Capture the cell that displays the provided text and extract its [X, Y] central coordinate. 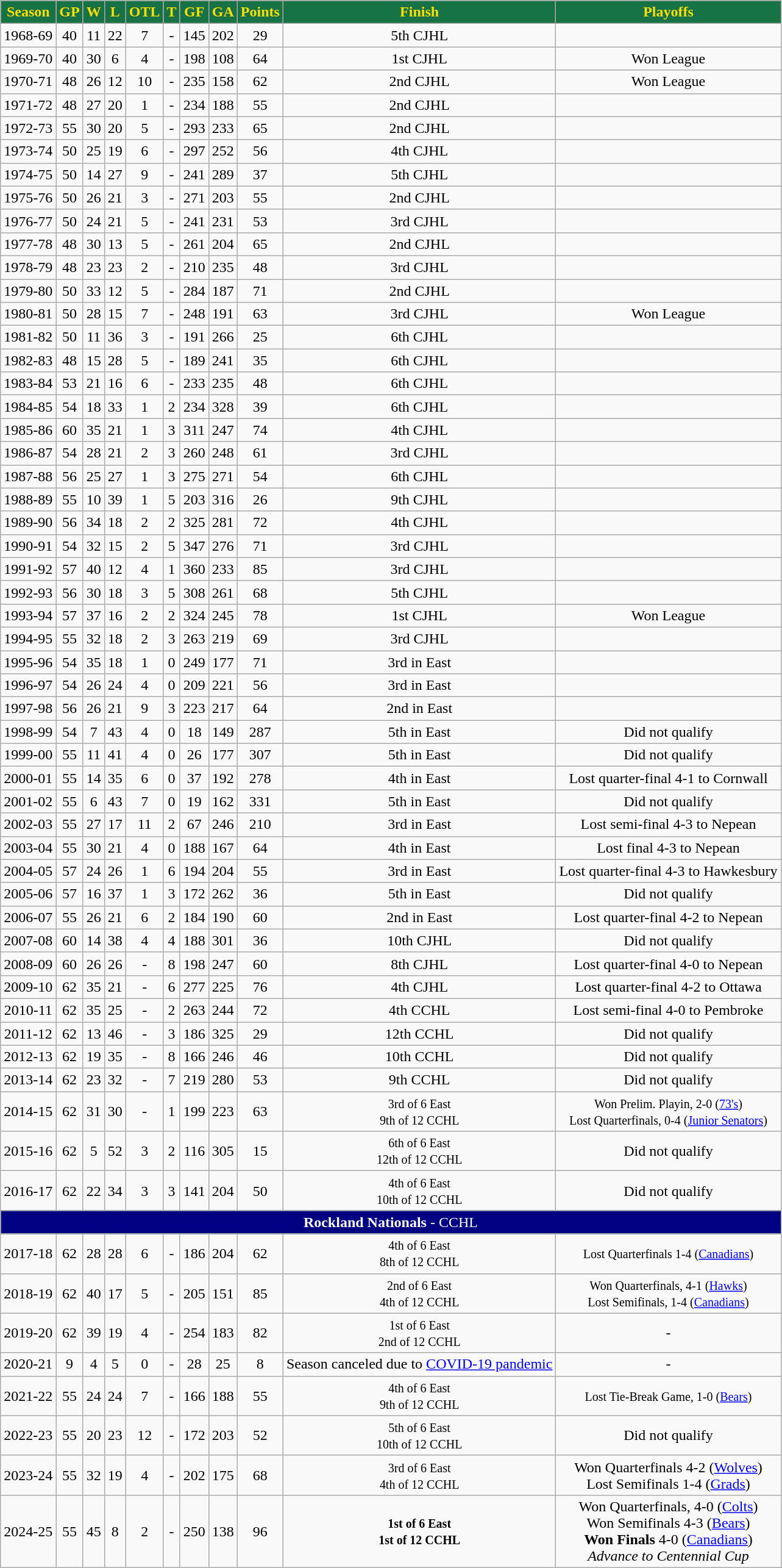
Lost final 4-3 to Nepean [668, 848]
2000-01 [28, 778]
OTL [144, 12]
2002-03 [28, 825]
190 [223, 917]
1971-72 [28, 105]
217 [223, 709]
2nd of 6 East4th of 12 CCHL [419, 1293]
2010-11 [28, 1010]
1969-70 [28, 59]
1978-79 [28, 267]
12th CCHL [419, 1034]
3rd of 6 East9th of 12 CCHL [419, 1111]
189 [194, 360]
199 [194, 1111]
209 [194, 686]
Lost quarter-final 4-0 to Nepean [668, 964]
1973-74 [28, 151]
1980-81 [28, 314]
2001-02 [28, 801]
T [172, 12]
149 [223, 732]
1992-93 [28, 592]
2015-16 [28, 1151]
Season canceled due to COVID-19 pandemic [419, 1364]
1998-99 [28, 732]
1979-80 [28, 291]
293 [194, 128]
1997-98 [28, 709]
260 [194, 453]
Won Quarterfinals 4-2 (Wolves)Lost Semifinals 1-4 (Grads) [668, 1475]
278 [260, 778]
1974-75 [28, 174]
82 [260, 1333]
305 [223, 1151]
61 [260, 453]
67 [194, 825]
360 [194, 569]
Won Quarterfinals, 4-1 (Hawks)Lost Semifinals, 1-4 (Canadians) [668, 1293]
1st of 6 East1st of 12 CCHL [419, 1531]
1977-78 [28, 244]
324 [194, 615]
2018-19 [28, 1293]
2021-22 [28, 1395]
Won Quarterfinals, 4-0 (Colts)Won Semifinals 4-3 (Bears)Won Finals 4-0 (Canadians)Advance to Centennial Cup [668, 1531]
1970-71 [28, 82]
311 [194, 430]
2012-13 [28, 1057]
1993-94 [28, 615]
262 [223, 894]
158 [223, 82]
45 [94, 1531]
308 [194, 592]
183 [223, 1333]
4th of 6 East9th of 12 CCHL [419, 1395]
277 [194, 987]
2009-10 [28, 987]
4th of 6 East8th of 12 CCHL [419, 1254]
141 [194, 1190]
GP [69, 12]
9th CCHL [419, 1080]
Lost quarter-final 4-2 to Ottawa [668, 987]
3rd of 6 East4th of 12 CCHL [419, 1475]
1984-85 [28, 407]
1994-95 [28, 639]
10th CJHL [419, 940]
266 [223, 337]
175 [223, 1475]
2007-08 [28, 940]
275 [194, 476]
287 [260, 732]
116 [194, 1151]
6th of 6 East12th of 12 CCHL [419, 1151]
2019-20 [28, 1333]
1987-88 [28, 476]
10th CCHL [419, 1057]
2020-21 [28, 1364]
221 [223, 686]
1985-86 [28, 430]
225 [223, 987]
8th CJHL [419, 964]
Lost quarter-final 4-1 to Cornwall [668, 778]
Playoffs [668, 12]
96 [260, 1531]
301 [223, 940]
69 [260, 639]
2013-14 [28, 1080]
4th of 6 East10th of 12 CCHL [419, 1190]
Lost semi-final 4-3 to Nepean [668, 825]
1999-00 [28, 755]
162 [223, 801]
Rockland Nationals - CCHL [391, 1222]
307 [260, 755]
76 [260, 987]
289 [223, 174]
1996-97 [28, 686]
331 [260, 801]
L [115, 12]
231 [223, 221]
1981-82 [28, 337]
316 [223, 499]
1972-73 [28, 128]
GA [223, 12]
250 [194, 1531]
245 [223, 615]
74 [260, 430]
Lost quarter-final 4-2 to Nepean [668, 917]
Won Prelim. Playin, 2-0 (73's)Lost Quarterfinals, 0-4 (Junior Senators) [668, 1111]
284 [194, 291]
2005-06 [28, 894]
41 [115, 755]
1991-92 [28, 569]
Lost semi-final 4-0 to Pembroke [668, 1010]
1983-84 [28, 384]
2016-17 [28, 1190]
2024-25 [28, 1531]
2014-15 [28, 1111]
1988-89 [28, 499]
138 [223, 1531]
31 [94, 1111]
184 [194, 917]
2004-05 [28, 871]
Lost Quarterfinals 1-4 (Canadians) [668, 1254]
GF [194, 12]
2011-12 [28, 1034]
281 [223, 523]
108 [223, 59]
187 [223, 291]
1982-83 [28, 360]
4th CCHL [419, 1010]
38 [115, 940]
2017-18 [28, 1254]
328 [223, 407]
205 [194, 1293]
5th of 6 East10th of 12 CCHL [419, 1436]
Points [260, 12]
Lost quarter-final 4-3 to Hawkesbury [668, 871]
192 [223, 778]
1986-87 [28, 453]
1968-69 [28, 35]
249 [194, 662]
276 [223, 546]
151 [223, 1293]
2006-07 [28, 917]
1989-90 [28, 523]
1975-76 [28, 198]
9th CJHL [419, 499]
297 [194, 151]
2003-04 [28, 848]
347 [194, 546]
252 [223, 151]
Season [28, 12]
2008-09 [28, 964]
167 [223, 848]
W [94, 12]
2023-24 [28, 1475]
Lost Tie-Break Game, 1-0 (Bears) [668, 1395]
1990-91 [28, 546]
78 [260, 615]
194 [194, 871]
1st of 6 East2nd of 12 CCHL [419, 1333]
1976-77 [28, 221]
2022-23 [28, 1436]
145 [194, 35]
1995-96 [28, 662]
254 [194, 1333]
244 [223, 1010]
280 [223, 1080]
Finish [419, 12]
